Pinpoint the cell where the given text exists, returning its (X, Y) midpoint coordinate. 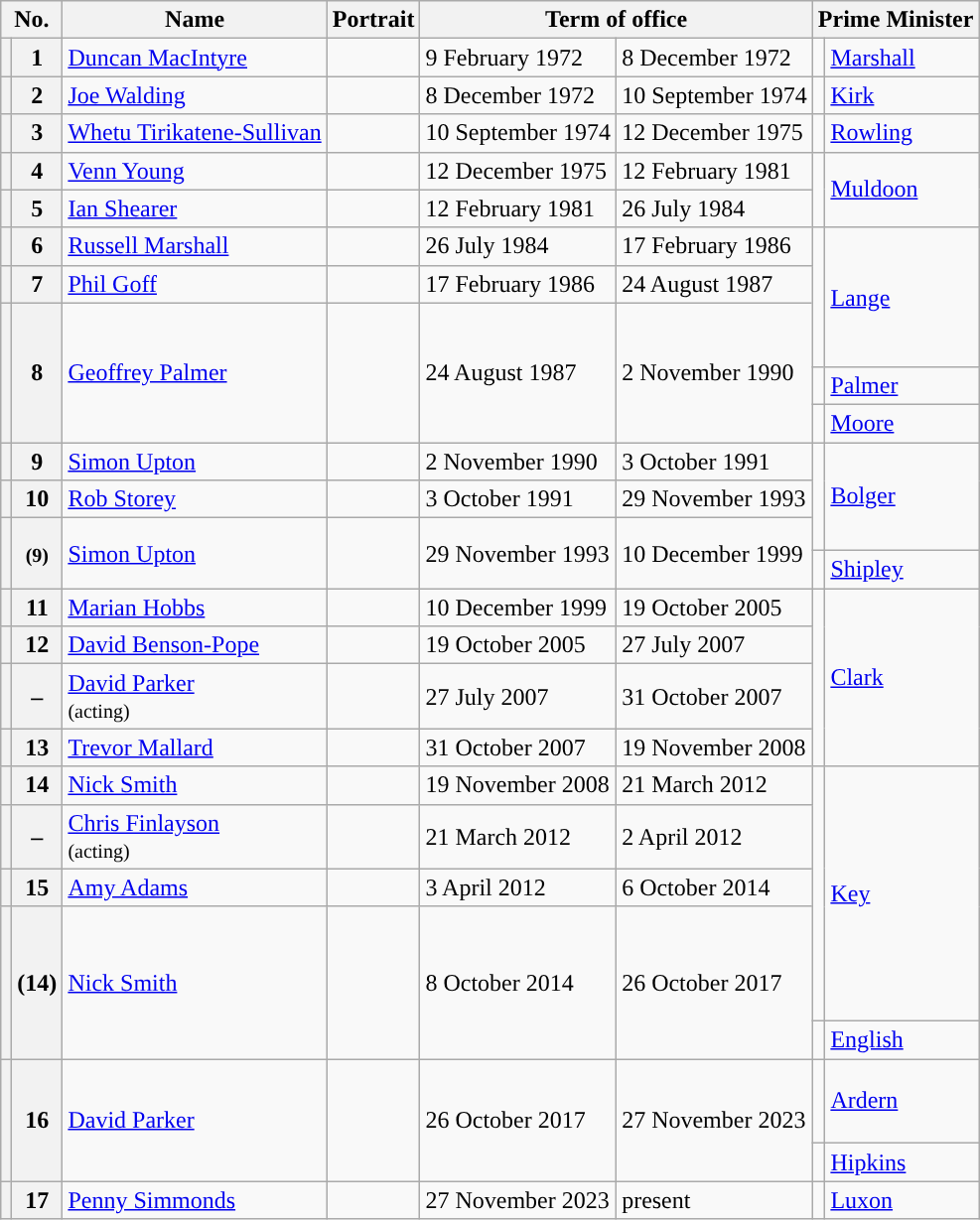
16 (38, 1120)
Joe Walding (195, 95)
Term of office (616, 20)
Hipkins (902, 1162)
Portrait (373, 20)
(9) (38, 554)
Kirk (902, 95)
2 April 2012 (715, 836)
Whetu Tirikatene-Sullivan (195, 133)
Luxon (902, 1200)
10 (38, 499)
Bolger (902, 496)
8 October 2014 (518, 983)
9 (38, 462)
Chris Finlayson(acting) (195, 836)
Moore (902, 424)
Rob Storey (195, 499)
Clark (902, 677)
Prime Minister (896, 20)
Shipley (902, 570)
Marshall (902, 58)
3 April 2012 (518, 887)
Name (195, 20)
Penny Simmonds (195, 1200)
14 (38, 785)
8 (38, 372)
Ian Shearer (195, 208)
Amy Adams (195, 887)
13 (38, 747)
7 (38, 284)
3 (38, 133)
Ardern (902, 1100)
6 (38, 246)
(14) (38, 983)
15 (38, 887)
David Parker (195, 1120)
2 (38, 95)
1 (38, 58)
12 (38, 645)
5 (38, 208)
Palmer (902, 386)
Lange (902, 297)
Venn Young (195, 171)
6 October 2014 (715, 887)
Trevor Mallard (195, 747)
17 (38, 1200)
Duncan MacIntyre (195, 58)
Muldoon (902, 190)
Phil Goff (195, 284)
9 February 1972 (518, 58)
Rowling (902, 133)
No. (32, 20)
present (715, 1200)
English (902, 1039)
4 (38, 171)
11 (38, 608)
David Parker(acting) (195, 697)
Key (902, 893)
Marian Hobbs (195, 608)
Geoffrey Palmer (195, 372)
Russell Marshall (195, 246)
David Benson-Pope (195, 645)
